Capture the cell that displays the provided text and extract its [X, Y] central coordinate. 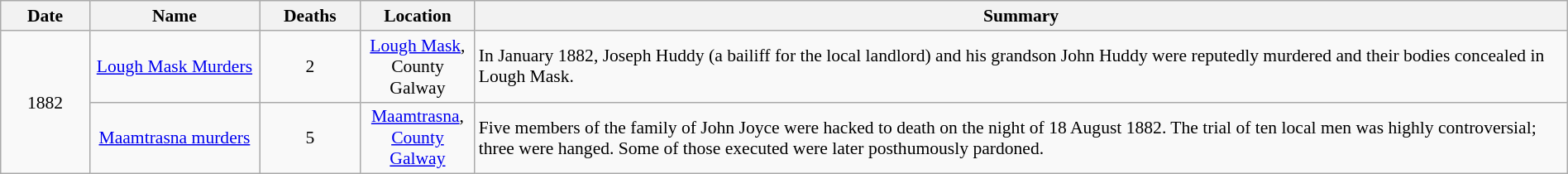
Summary [1021, 16]
1882 [45, 103]
Maamtrasna murders [174, 138]
2 [311, 66]
Location [418, 16]
Maamtrasna, County Galway [418, 138]
Lough Mask, County Galway [418, 66]
Date [45, 16]
5 [311, 138]
Name [174, 16]
Deaths [311, 16]
Lough Mask Murders [174, 66]
